Output the [x, y] coordinate of the center of the cell containing the given text.  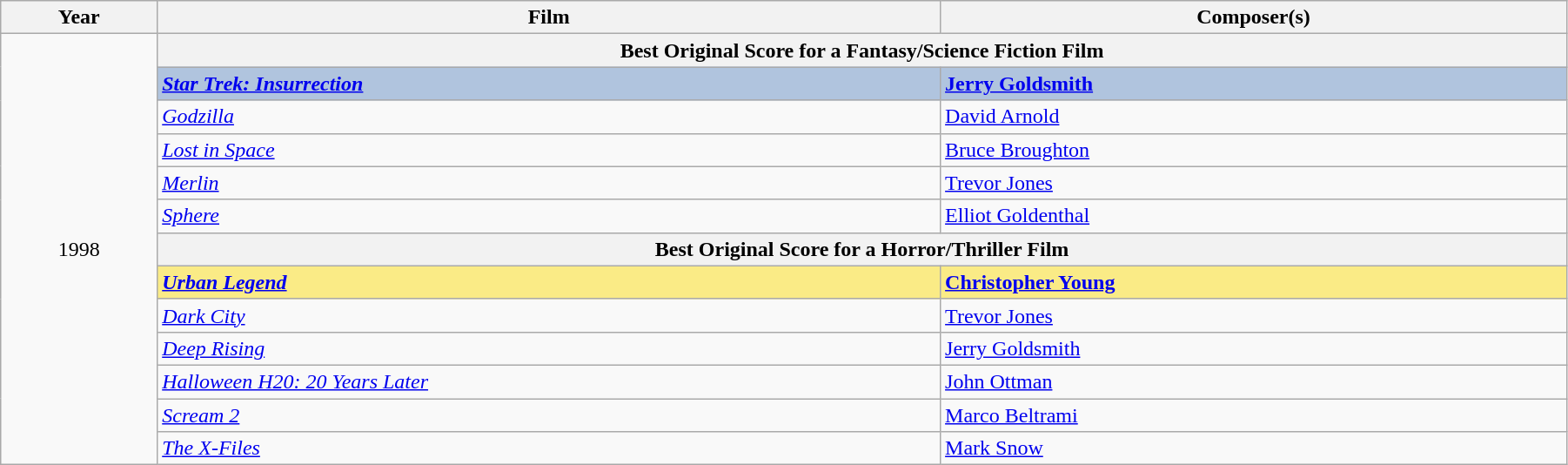
David Arnold [1254, 117]
Scream 2 [549, 415]
Film [549, 17]
Halloween H20: 20 Years Later [549, 381]
Dark City [549, 315]
Urban Legend [549, 282]
Sphere [549, 216]
Best Original Score for a Fantasy/Science Fiction Film [862, 51]
Marco Beltrami [1254, 415]
Year [79, 17]
Bruce Broughton [1254, 150]
Star Trek: Insurrection [549, 84]
Lost in Space [549, 150]
John Ottman [1254, 381]
Godzilla [549, 117]
Elliot Goldenthal [1254, 216]
Best Original Score for a Horror/Thriller Film [862, 249]
Deep Rising [549, 348]
Merlin [549, 183]
Christopher Young [1254, 282]
1998 [79, 249]
Composer(s) [1254, 17]
Mark Snow [1254, 448]
The X-Files [549, 448]
